For the text-containing cell, return its midpoint in (x, y) coordinate format. 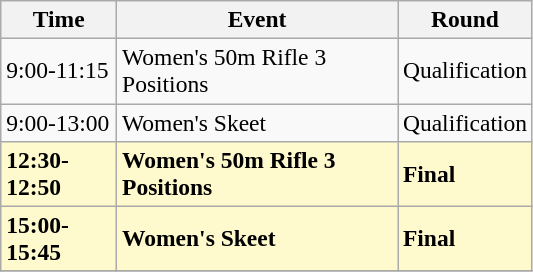
12:30-12:50 (59, 174)
15:00-15:45 (59, 238)
9:00-13:00 (59, 122)
9:00-11:15 (59, 70)
Round (466, 19)
Event (258, 19)
Time (59, 19)
